Find where the given text appears and provide that cell's center as (X, Y) coordinate. 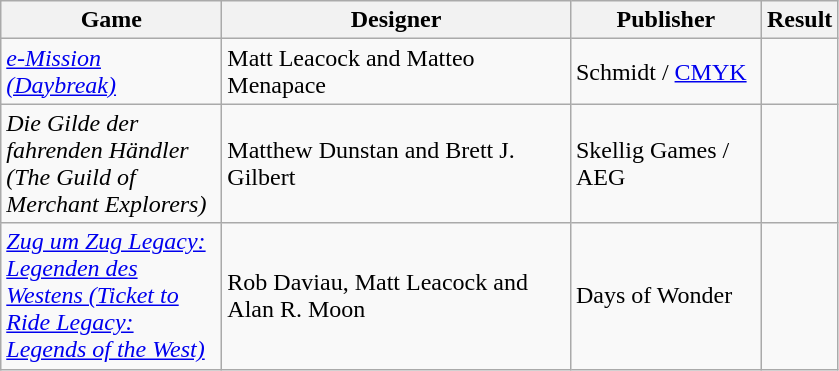
Zug um Zug Legacy: Legenden des Westens (Ticket to Ride Legacy: Legends of the West) (112, 296)
Matthew Dunstan and Brett J. Gilbert (396, 164)
Designer (396, 20)
Die Gilde der fahrenden Händler (The Guild of Merchant Explorers) (112, 164)
Game (112, 20)
Matt Leacock and Matteo Menapace (396, 72)
Days of Wonder (666, 296)
e-Mission (Daybreak) (112, 72)
Schmidt / CMYK (666, 72)
Skellig Games / AEG (666, 164)
Publisher (666, 20)
Result (799, 20)
Rob Daviau, Matt Leacock and Alan R. Moon (396, 296)
